Find where the given text appears and provide that cell's center as (x, y) coordinate. 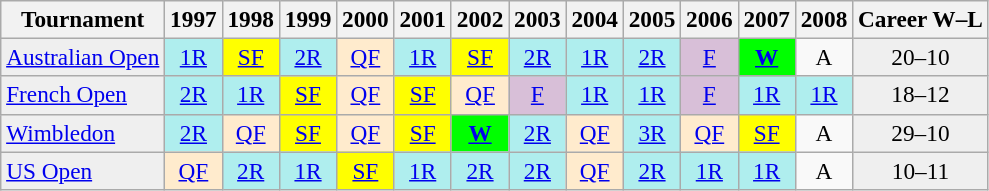
Wimbledon (83, 133)
20–10 (921, 57)
2005 (652, 19)
1999 (308, 19)
18–12 (921, 95)
2000 (366, 19)
1998 (250, 19)
2001 (422, 19)
3R (652, 133)
2006 (710, 19)
Australian Open (83, 57)
2008 (824, 19)
Career W–L (921, 19)
29–10 (921, 133)
French Open (83, 95)
2004 (594, 19)
2002 (480, 19)
10–11 (921, 170)
1997 (194, 19)
2003 (538, 19)
2007 (766, 19)
Tournament (83, 19)
US Open (83, 170)
